Provide the [x, y] coordinate of the cell's center where the given text is located.  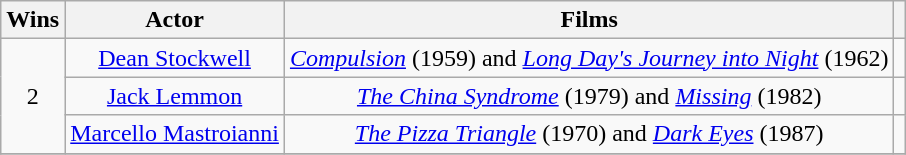
Dean Stockwell [175, 58]
Wins [33, 20]
Marcello Mastroianni [175, 134]
The Pizza Triangle (1970) and Dark Eyes (1987) [588, 134]
2 [33, 96]
Films [588, 20]
Actor [175, 20]
Compulsion (1959) and Long Day's Journey into Night (1962) [588, 58]
The China Syndrome (1979) and Missing (1982) [588, 96]
Jack Lemmon [175, 96]
